Determine the [x, y] coordinate at the center of the cell enclosing the given text.  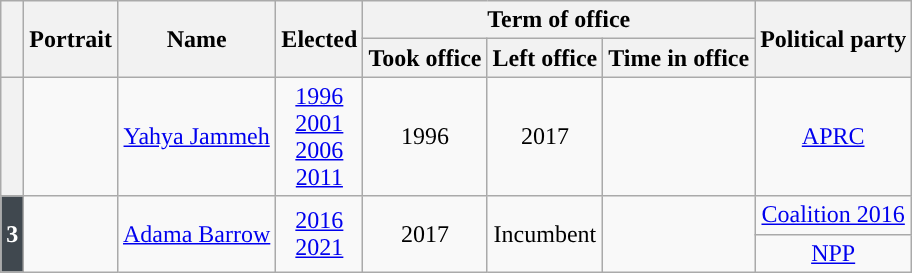
Political party [834, 39]
Term of office [559, 20]
20162021 [320, 234]
Time in office [679, 58]
Adama Barrow [196, 234]
Coalition 2016 [834, 215]
Name [196, 39]
1996 [425, 136]
NPP [834, 253]
APRC [834, 136]
3 [12, 234]
Left office [545, 58]
Yahya Jammeh [196, 136]
Took office [425, 58]
1996200120062011 [320, 136]
Portrait [71, 39]
Elected [320, 39]
Incumbent [545, 234]
